Search for the cell housing the specified text and yield its (X, Y) center coordinate. 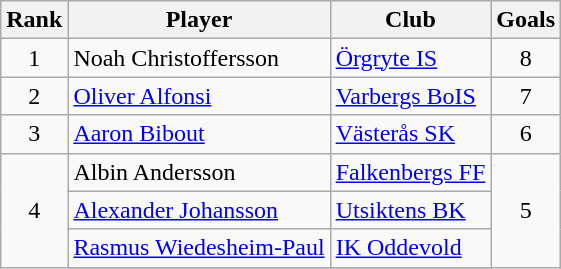
4 (34, 210)
Albin Andersson (199, 172)
1 (34, 58)
Oliver Alfonsi (199, 96)
Goals (526, 20)
Noah Christoffersson (199, 58)
3 (34, 134)
Örgryte IS (410, 58)
IK Oddevold (410, 248)
Aaron Bibout (199, 134)
Club (410, 20)
Rank (34, 20)
5 (526, 210)
6 (526, 134)
7 (526, 96)
Varbergs BoIS (410, 96)
Utsiktens BK (410, 210)
Västerås SK (410, 134)
8 (526, 58)
Rasmus Wiedesheim-Paul (199, 248)
2 (34, 96)
Falkenbergs FF (410, 172)
Player (199, 20)
Alexander Johansson (199, 210)
